Extract the [X, Y] coordinate from the center of the cell holding the provided text.  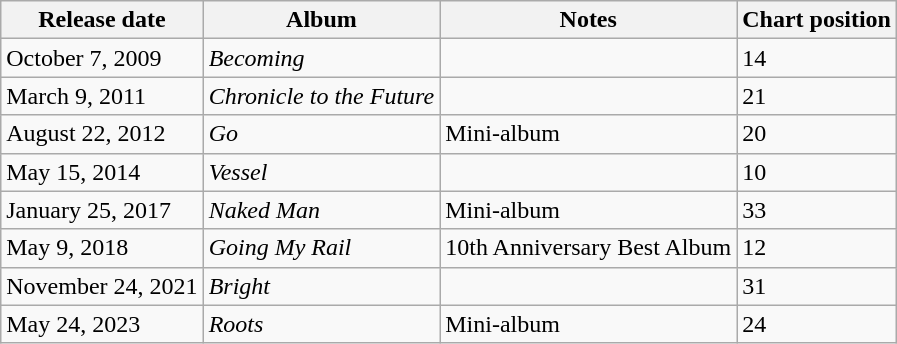
Album [322, 20]
May 15, 2014 [102, 172]
12 [817, 248]
Bright [322, 286]
Notes [588, 20]
October 7, 2009 [102, 58]
33 [817, 210]
14 [817, 58]
31 [817, 286]
Going My Rail [322, 248]
Release date [102, 20]
March 9, 2011 [102, 96]
January 25, 2017 [102, 210]
Becoming [322, 58]
10 [817, 172]
21 [817, 96]
24 [817, 324]
Chronicle to the Future [322, 96]
Go [322, 134]
Chart position [817, 20]
August 22, 2012 [102, 134]
November 24, 2021 [102, 286]
Vessel [322, 172]
Roots [322, 324]
May 9, 2018 [102, 248]
Naked Man [322, 210]
20 [817, 134]
10th Anniversary Best Album [588, 248]
May 24, 2023 [102, 324]
